Output the [X, Y] coordinate of the center of the cell containing the given text.  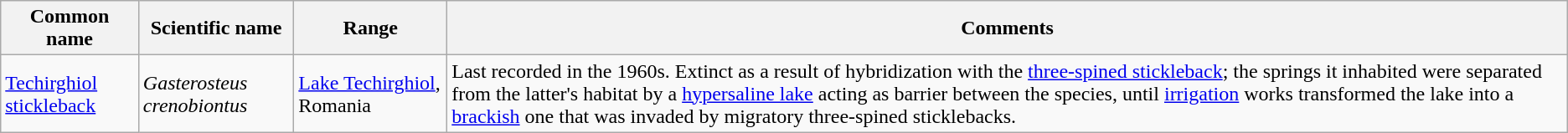
Techirghiol stickleback [70, 94]
Common name [70, 28]
Lake Techirghiol, Romania [370, 94]
Range [370, 28]
Comments [1008, 28]
Gasterosteus crenobiontus [216, 94]
Scientific name [216, 28]
